Provide the (x, y) coordinate of the cell's center where the given text is located.  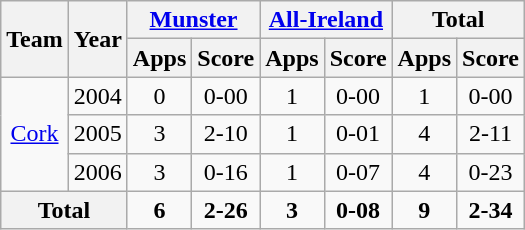
Munster (193, 20)
9 (424, 210)
2004 (98, 96)
2-11 (491, 134)
6 (159, 210)
2-10 (226, 134)
Cork (35, 134)
0-16 (226, 172)
2-34 (491, 210)
All-Ireland (326, 20)
0-01 (358, 134)
2005 (98, 134)
0-07 (358, 172)
Team (35, 39)
Year (98, 39)
2-26 (226, 210)
0 (159, 96)
0-23 (491, 172)
2006 (98, 172)
0-08 (358, 210)
